Determine the (X, Y) coordinate at the center of the cell enclosing the given text.  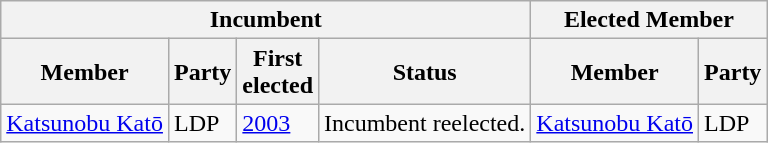
Firstelected (278, 72)
2003 (278, 123)
Incumbent (266, 20)
Elected Member (649, 20)
Incumbent reelected. (425, 123)
Status (425, 72)
